Search for the cell housing the specified text and yield its [X, Y] center coordinate. 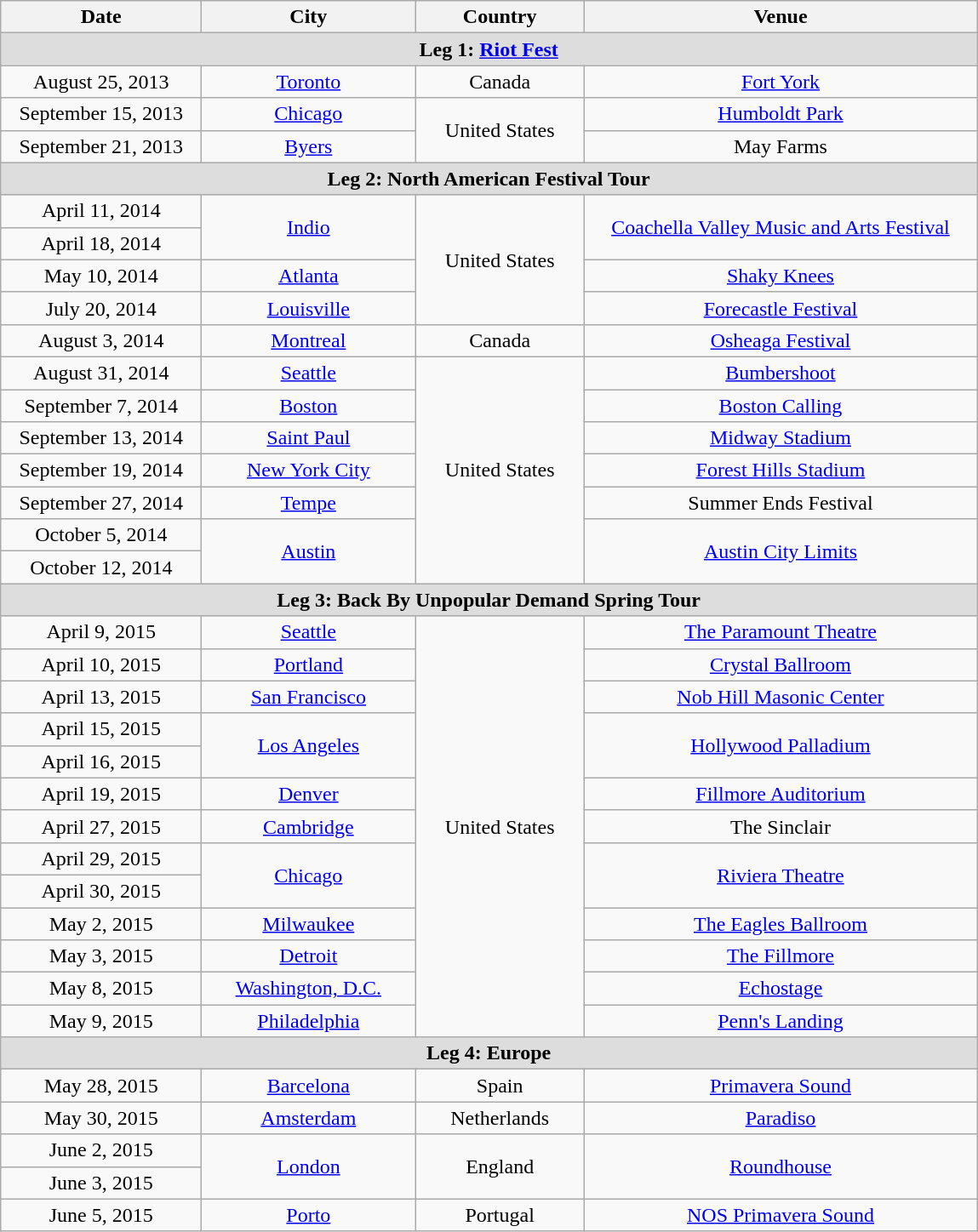
Barcelona [308, 1086]
Philadelphia [308, 1021]
May 30, 2015 [101, 1118]
Summer Ends Festival [780, 503]
May 3, 2015 [101, 956]
May 8, 2015 [101, 989]
Humboldt Park [780, 114]
Nob Hill Masonic Center [780, 697]
Washington, D.C. [308, 989]
April 27, 2015 [101, 826]
Portland [308, 664]
Penn's Landing [780, 1021]
April 9, 2015 [101, 632]
September 15, 2013 [101, 114]
Riviera Theatre [780, 875]
Forecastle Festival [780, 308]
Leg 3: Back By Unpopular Demand Spring Tour [489, 600]
Detroit [308, 956]
Venue [780, 17]
Shaky Knees [780, 276]
October 5, 2014 [101, 535]
The Paramount Theatre [780, 632]
Bumbershoot [780, 373]
The Sinclair [780, 826]
Amsterdam [308, 1118]
Indio [308, 227]
April 13, 2015 [101, 697]
May 28, 2015 [101, 1086]
April 19, 2015 [101, 794]
August 25, 2013 [101, 82]
September 27, 2014 [101, 503]
September 19, 2014 [101, 471]
August 3, 2014 [101, 340]
October 12, 2014 [101, 568]
San Francisco [308, 697]
City [308, 17]
September 21, 2013 [101, 146]
Portugal [500, 1215]
The Eagles Ballroom [780, 923]
Spain [500, 1086]
Primavera Sound [780, 1086]
Montreal [308, 340]
Netherlands [500, 1118]
Echostage [780, 989]
Fillmore Auditorium [780, 794]
Forest Hills Stadium [780, 471]
The Fillmore [780, 956]
May 10, 2014 [101, 276]
April 16, 2015 [101, 761]
Roundhouse [780, 1166]
April 18, 2014 [101, 243]
NOS Primavera Sound [780, 1215]
May 2, 2015 [101, 923]
Midway Stadium [780, 438]
Porto [308, 1215]
England [500, 1166]
Atlanta [308, 276]
Fort York [780, 82]
Tempe [308, 503]
Crystal Ballroom [780, 664]
April 29, 2015 [101, 858]
Leg 4: Europe [489, 1053]
Austin [308, 551]
Milwaukee [308, 923]
Leg 2: North American Festival Tour [489, 179]
Hollywood Palladium [780, 745]
Boston [308, 406]
August 31, 2014 [101, 373]
Toronto [308, 82]
June 2, 2015 [101, 1150]
Boston Calling [780, 406]
April 30, 2015 [101, 891]
September 13, 2014 [101, 438]
Osheaga Festival [780, 340]
Date [101, 17]
Louisville [308, 308]
May 9, 2015 [101, 1021]
April 11, 2014 [101, 211]
Leg 1: Riot Fest [489, 49]
June 5, 2015 [101, 1215]
Country [500, 17]
Paradiso [780, 1118]
Austin City Limits [780, 551]
London [308, 1166]
July 20, 2014 [101, 308]
April 15, 2015 [101, 729]
Los Angeles [308, 745]
April 10, 2015 [101, 664]
Denver [308, 794]
June 3, 2015 [101, 1183]
Coachella Valley Music and Arts Festival [780, 227]
Byers [308, 146]
May Farms [780, 146]
Cambridge [308, 826]
Saint Paul [308, 438]
New York City [308, 471]
September 7, 2014 [101, 406]
